Capture the cell that displays the provided text and extract its [X, Y] central coordinate. 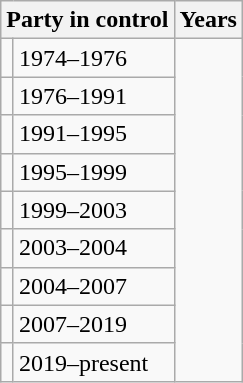
1999–2003 [94, 210]
1995–1999 [94, 172]
2003–2004 [94, 248]
Party in control [88, 20]
1976–1991 [94, 96]
Years [208, 20]
2004–2007 [94, 286]
1991–1995 [94, 134]
2019–present [94, 362]
1974–1976 [94, 58]
2007–2019 [94, 324]
